Provide the (X, Y) coordinate of the cell's center where the given text is located.  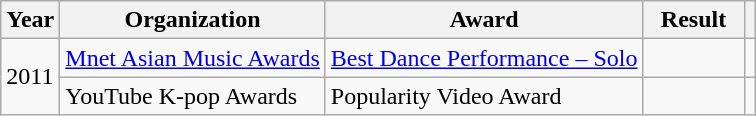
Year (30, 20)
Mnet Asian Music Awards (193, 58)
YouTube K-pop Awards (193, 96)
2011 (30, 77)
Popularity Video Award (484, 96)
Best Dance Performance – Solo (484, 58)
Award (484, 20)
Result (694, 20)
Organization (193, 20)
